Scan for the cell matching the given text and deliver its [x, y] coordinate at center. 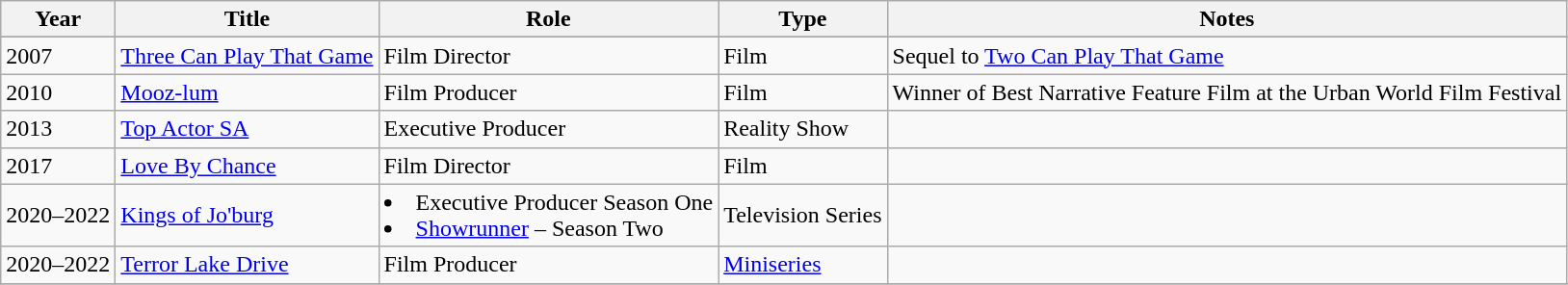
Winner of Best Narrative Feature Film at the Urban World Film Festival [1227, 92]
Top Actor SA [247, 129]
Reality Show [803, 129]
Love By Chance [247, 166]
Role [549, 19]
Year [58, 19]
2007 [58, 56]
Terror Lake Drive [247, 265]
Kings of Jo'burg [247, 216]
Type [803, 19]
2010 [58, 92]
Title [247, 19]
Miniseries [803, 265]
Sequel to Two Can Play That Game [1227, 56]
Mooz-lum [247, 92]
2013 [58, 129]
Executive Producer Season One Showrunner – Season Two [549, 216]
Notes [1227, 19]
Three Can Play That Game [247, 56]
2017 [58, 166]
Television Series [803, 216]
Executive Producer [549, 129]
